For the text-containing cell, return its midpoint in (X, Y) coordinate format. 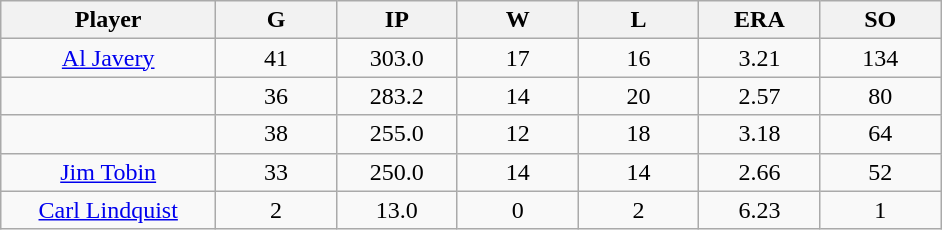
64 (880, 134)
36 (276, 96)
13.0 (396, 210)
12 (518, 134)
283.2 (396, 96)
80 (880, 96)
Al Javery (108, 58)
41 (276, 58)
G (276, 20)
1 (880, 210)
Carl Lindquist (108, 210)
18 (638, 134)
ERA (760, 20)
250.0 (396, 172)
6.23 (760, 210)
16 (638, 58)
SO (880, 20)
3.18 (760, 134)
2.57 (760, 96)
Jim Tobin (108, 172)
2.66 (760, 172)
33 (276, 172)
134 (880, 58)
W (518, 20)
52 (880, 172)
20 (638, 96)
Player (108, 20)
0 (518, 210)
17 (518, 58)
303.0 (396, 58)
L (638, 20)
38 (276, 134)
3.21 (760, 58)
255.0 (396, 134)
IP (396, 20)
